Search for the cell housing the specified text and yield its (X, Y) center coordinate. 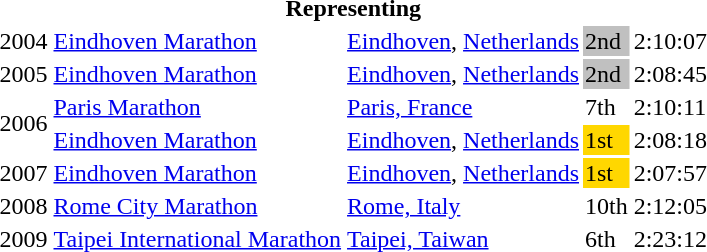
7th (607, 107)
Rome, Italy (464, 206)
10th (607, 206)
Paris, France (464, 107)
Rome City Marathon (198, 206)
Paris Marathon (198, 107)
